Scan for the cell matching the given text and deliver its (X, Y) coordinate at center. 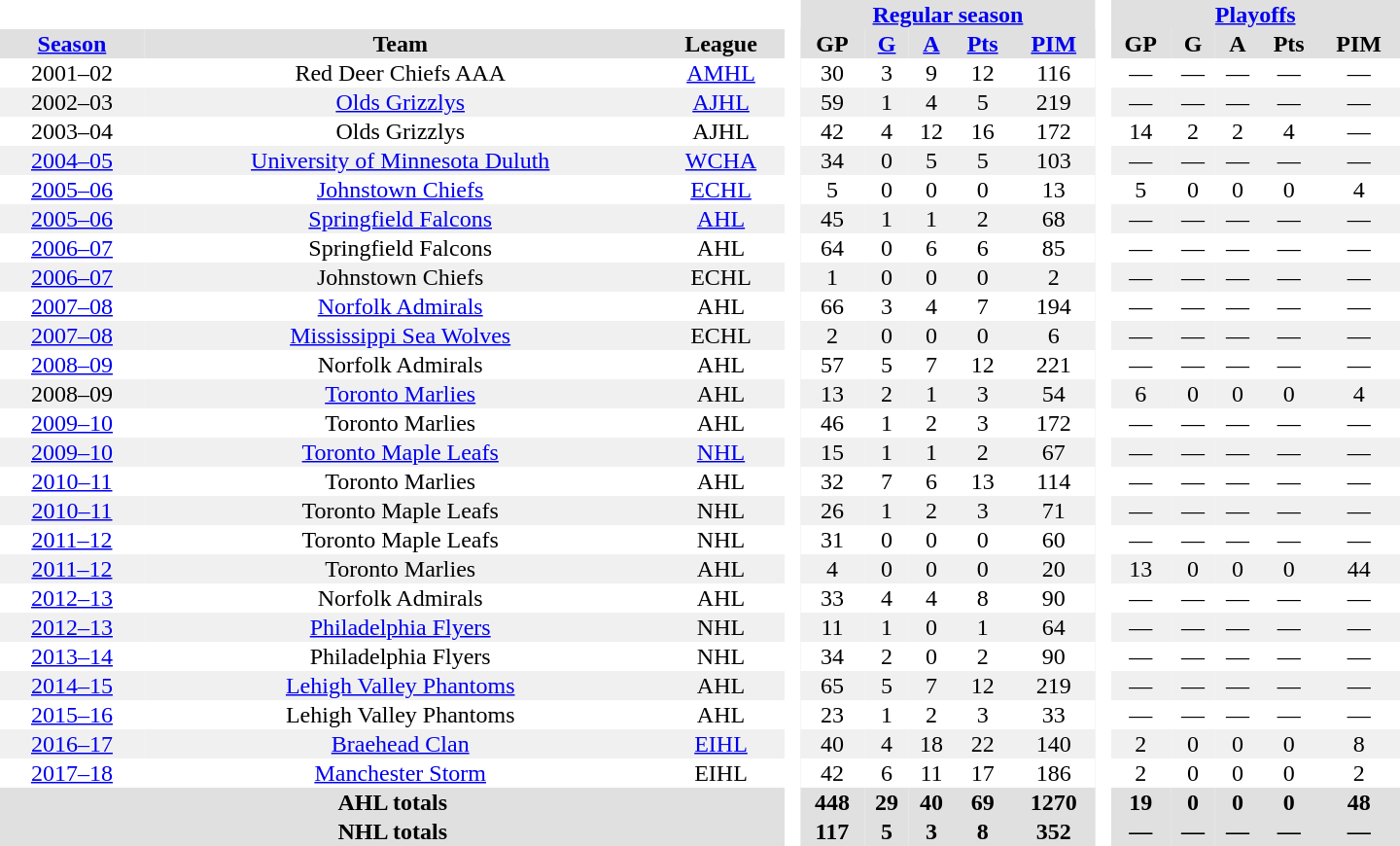
29 (887, 802)
116 (1054, 73)
448 (832, 802)
2015–16 (72, 715)
57 (832, 365)
Mississippi Sea Wolves (401, 335)
22 (982, 744)
NHL totals (393, 831)
352 (1054, 831)
54 (1054, 394)
18 (931, 744)
2004–05 (72, 160)
1270 (1054, 802)
31 (832, 540)
AHL totals (393, 802)
114 (1054, 481)
69 (982, 802)
32 (832, 481)
Manchester Storm (401, 773)
26 (832, 511)
2003–04 (72, 131)
68 (1054, 219)
71 (1054, 511)
186 (1054, 773)
65 (832, 686)
85 (1054, 248)
2014–15 (72, 686)
League (720, 44)
AMHL (720, 73)
60 (1054, 540)
2016–17 (72, 744)
20 (1054, 569)
19 (1140, 802)
Season (72, 44)
Red Deer Chiefs AAA (401, 73)
2013–14 (72, 656)
45 (832, 219)
16 (982, 131)
Braehead Clan (401, 744)
WCHA (720, 160)
194 (1054, 306)
44 (1359, 569)
67 (1054, 452)
117 (832, 831)
66 (832, 306)
140 (1054, 744)
59 (832, 102)
9 (931, 73)
48 (1359, 802)
103 (1054, 160)
46 (832, 423)
15 (832, 452)
2001–02 (72, 73)
Regular season (948, 15)
17 (982, 773)
30 (832, 73)
23 (832, 715)
221 (1054, 365)
14 (1140, 131)
2017–18 (72, 773)
2002–03 (72, 102)
Playoffs (1255, 15)
University of Minnesota Duluth (401, 160)
Team (401, 44)
